Provide the [X, Y] coordinate of the cell's center where the given text is located.  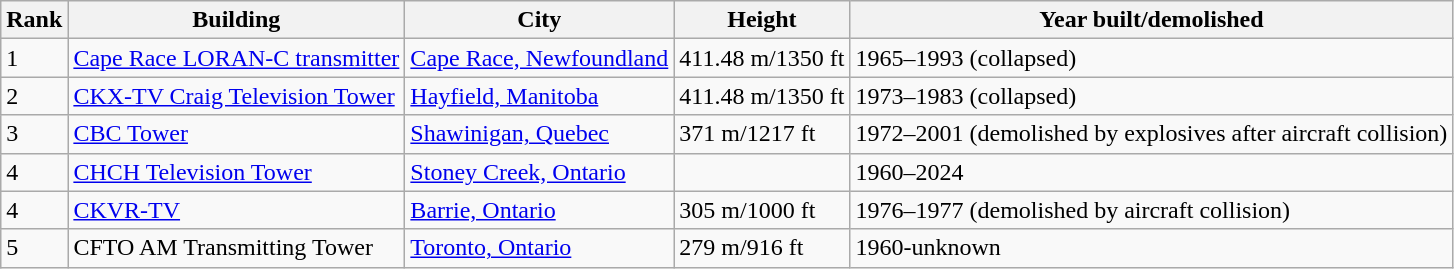
CHCH Television Tower [236, 172]
279 m/916 ft [762, 248]
1960-unknown [1152, 248]
1960–2024 [1152, 172]
305 m/1000 ft [762, 210]
CBC Tower [236, 134]
1965–1993 (collapsed) [1152, 58]
1 [34, 58]
371 m/1217 ft [762, 134]
Cape Race, Newfoundland [540, 58]
Height [762, 20]
Year built/demolished [1152, 20]
2 [34, 96]
5 [34, 248]
3 [34, 134]
Hayfield, Manitoba [540, 96]
CFTO AM Transmitting Tower [236, 248]
Cape Race LORAN-C transmitter [236, 58]
1972–2001 (demolished by explosives after aircraft collision) [1152, 134]
CKX-TV Craig Television Tower [236, 96]
Building [236, 20]
City [540, 20]
Shawinigan, Quebec [540, 134]
Barrie, Ontario [540, 210]
Rank [34, 20]
1976–1977 (demolished by aircraft collision) [1152, 210]
1973–1983 (collapsed) [1152, 96]
Toronto, Ontario [540, 248]
Stoney Creek, Ontario [540, 172]
CKVR-TV [236, 210]
